Search for the cell housing the specified text and yield its (x, y) center coordinate. 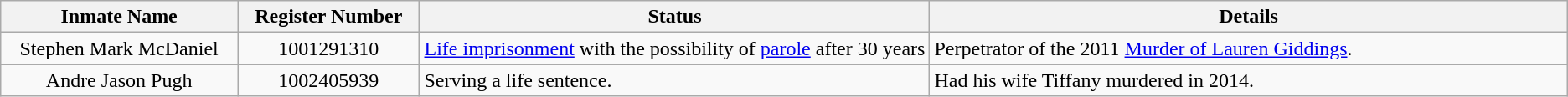
Details (1248, 17)
Serving a life sentence. (675, 80)
Stephen Mark McDaniel (119, 48)
Inmate Name (119, 17)
Had his wife Tiffany murdered in 2014. (1248, 80)
Andre Jason Pugh (119, 80)
Perpetrator of the 2011 Murder of Lauren Giddings. (1248, 48)
Life imprisonment with the possibility of parole after 30 years (675, 48)
Register Number (328, 17)
Status (675, 17)
1001291310 (328, 48)
1002405939 (328, 80)
